Extract the (x, y) coordinate from the center of the cell holding the provided text.  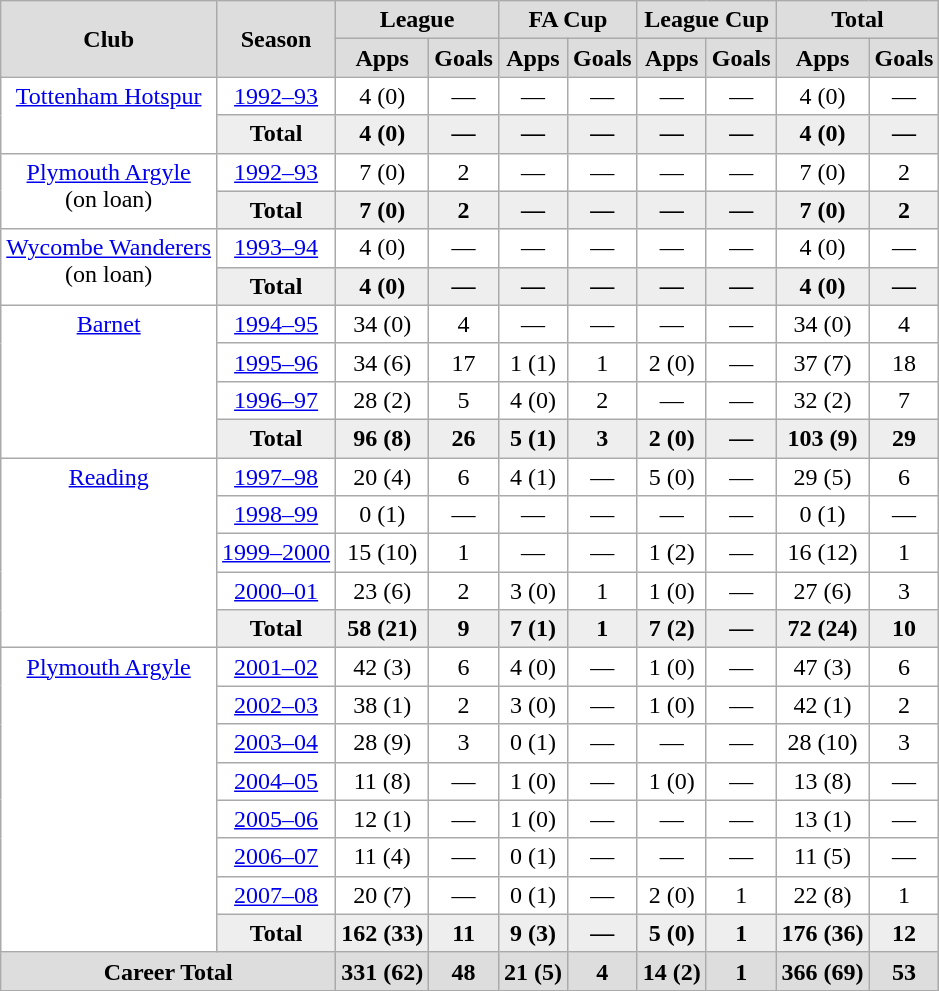
16 (12) (822, 553)
4 (1) (532, 477)
FA Cup (568, 20)
Plymouth Argyle (109, 800)
15 (10) (382, 553)
Barnet (109, 381)
13 (1) (822, 819)
162 (33) (382, 933)
34 (6) (382, 362)
1996–97 (276, 400)
96 (8) (382, 438)
11 (4) (382, 857)
53 (904, 971)
10 (904, 629)
Season (276, 39)
27 (6) (822, 591)
Wycombe Wanderers(on loan) (109, 267)
29 (904, 438)
23 (6) (382, 591)
21 (5) (532, 971)
1993–94 (276, 248)
Club (109, 39)
2002–03 (276, 705)
2006–07 (276, 857)
26 (464, 438)
17 (464, 362)
47 (3) (822, 667)
9 (464, 629)
2003–04 (276, 743)
176 (36) (822, 933)
1999–2000 (276, 553)
103 (9) (822, 438)
42 (1) (822, 705)
2001–02 (276, 667)
48 (464, 971)
5 (464, 400)
38 (1) (382, 705)
League Cup (706, 20)
2005–06 (276, 819)
28 (9) (382, 743)
7 (2) (672, 629)
37 (7) (822, 362)
Career Total (168, 971)
18 (904, 362)
1995–96 (276, 362)
11 (8) (382, 781)
13 (8) (822, 781)
42 (3) (382, 667)
2004–05 (276, 781)
1998–99 (276, 515)
28 (2) (382, 400)
366 (69) (822, 971)
11 (5) (822, 857)
1997–98 (276, 477)
7 (904, 400)
12 (904, 933)
5 (1) (532, 438)
72 (24) (822, 629)
9 (3) (532, 933)
1994–95 (276, 324)
29 (5) (822, 477)
11 (464, 933)
28 (10) (822, 743)
Reading (109, 553)
1 (2) (672, 553)
2007–08 (276, 895)
12 (1) (382, 819)
32 (2) (822, 400)
2000–01 (276, 591)
20 (7) (382, 895)
22 (8) (822, 895)
League (418, 20)
Plymouth Argyle(on loan) (109, 191)
58 (21) (382, 629)
14 (2) (672, 971)
331 (62) (382, 971)
20 (4) (382, 477)
7 (1) (532, 629)
1 (1) (532, 362)
Tottenham Hotspur (109, 115)
